From the cell containing the given text, extract its center point as [x, y] coordinate. 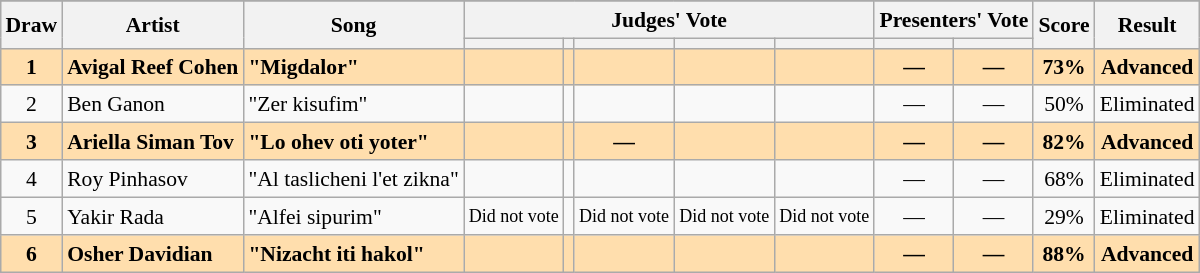
Song [353, 24]
Presenters' Vote [954, 20]
Score [1064, 24]
6 [31, 254]
88% [1064, 254]
73% [1064, 66]
50% [1064, 104]
Ben Ganon [152, 104]
Yakir Rada [152, 216]
2 [31, 104]
"Alfei sipurim" [353, 216]
"Migdalor" [353, 66]
"Nizacht iti hakol" [353, 254]
"Lo ohev oti yoter" [353, 142]
"Zer kisufim" [353, 104]
82% [1064, 142]
Avigal Reef Cohen [152, 66]
5 [31, 216]
Result [1148, 24]
1 [31, 66]
"Al taslicheni l'et zikna" [353, 178]
Ariella Siman Tov [152, 142]
Draw [31, 24]
Judges' Vote [670, 20]
Osher Davidian [152, 254]
Roy Pinhasov [152, 178]
68% [1064, 178]
Artist [152, 24]
29% [1064, 216]
4 [31, 178]
3 [31, 142]
